For the text-containing cell, return its midpoint in (X, Y) coordinate format. 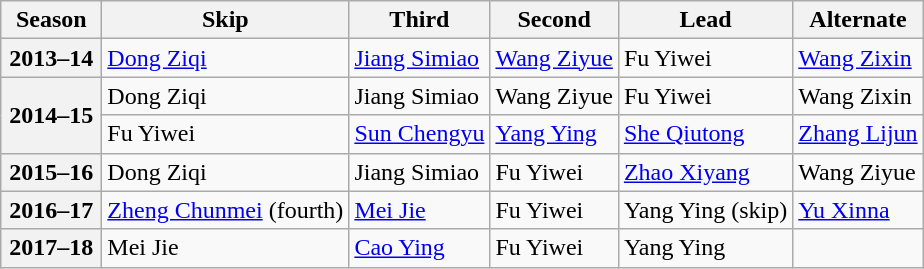
Season (52, 20)
Lead (705, 20)
Zhao Xiyang (705, 172)
2016–17 (52, 210)
Yang Ying (skip) (705, 210)
Yu Xinna (858, 210)
She Qiutong (705, 134)
Cao Ying (420, 248)
Third (420, 20)
Sun Chengyu (420, 134)
Zheng Chunmei (fourth) (226, 210)
2013–14 (52, 58)
Second (554, 20)
Zhang Lijun (858, 134)
2015–16 (52, 172)
Alternate (858, 20)
Skip (226, 20)
2014–15 (52, 115)
2017–18 (52, 248)
